Return the [x, y] coordinate for the center point of the cell that contains the specified text.  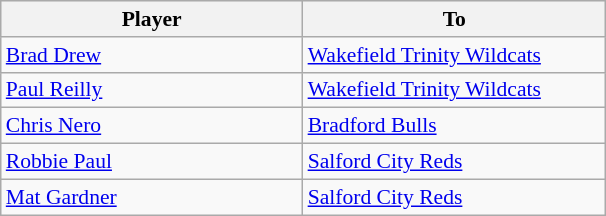
Mat Gardner [152, 197]
To [454, 19]
Chris Nero [152, 126]
Brad Drew [152, 55]
Player [152, 19]
Robbie Paul [152, 162]
Bradford Bulls [454, 126]
Paul Reilly [152, 90]
